Detect which cell encompasses the target text, then output its [x, y] center coordinate. 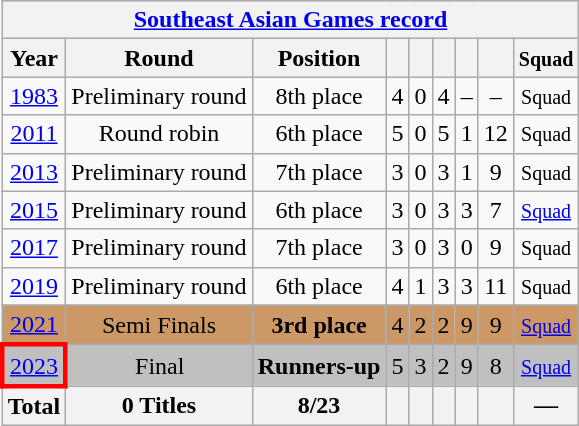
1983 [34, 96]
11 [496, 286]
0 Titles [159, 406]
2015 [34, 210]
Position [319, 58]
2013 [34, 172]
Total [34, 406]
3rd place [319, 325]
2021 [34, 325]
Semi Finals [159, 325]
8/23 [319, 406]
Southeast Asian Games record [290, 20]
2019 [34, 286]
— [546, 406]
8 [496, 366]
Runners-up [319, 366]
2011 [34, 134]
7 [496, 210]
Round robin [159, 134]
8th place [319, 96]
2023 [34, 366]
Final [159, 366]
Round [159, 58]
Year [34, 58]
2017 [34, 248]
12 [496, 134]
